Output the [x, y] coordinate of the center of the cell containing the given text.  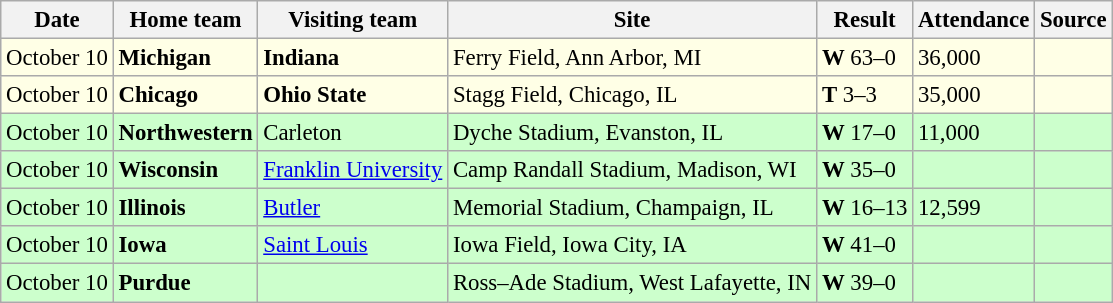
Michigan [186, 58]
Saint Louis [353, 245]
Memorial Stadium, Champaign, IL [632, 208]
Home team [186, 20]
Butler [353, 208]
Illinois [186, 208]
Source [1074, 20]
35,000 [974, 95]
Attendance [974, 20]
12,599 [974, 208]
Result [865, 20]
W 35–0 [865, 170]
Site [632, 20]
Northwestern [186, 133]
T 3–3 [865, 95]
Dyche Stadium, Evanston, IL [632, 133]
Visiting team [353, 20]
W 17–0 [865, 133]
Ferry Field, Ann Arbor, MI [632, 58]
Camp Randall Stadium, Madison, WI [632, 170]
Indiana [353, 58]
Ohio State [353, 95]
36,000 [974, 58]
W 63–0 [865, 58]
11,000 [974, 133]
Carleton [353, 133]
Franklin University [353, 170]
W 39–0 [865, 283]
Chicago [186, 95]
Iowa [186, 245]
W 16–13 [865, 208]
W 41–0 [865, 245]
Iowa Field, Iowa City, IA [632, 245]
Date [57, 20]
Wisconsin [186, 170]
Purdue [186, 283]
Ross–Ade Stadium, West Lafayette, IN [632, 283]
Stagg Field, Chicago, IL [632, 95]
